Extract the (X, Y) coordinate from the center of the cell holding the provided text.  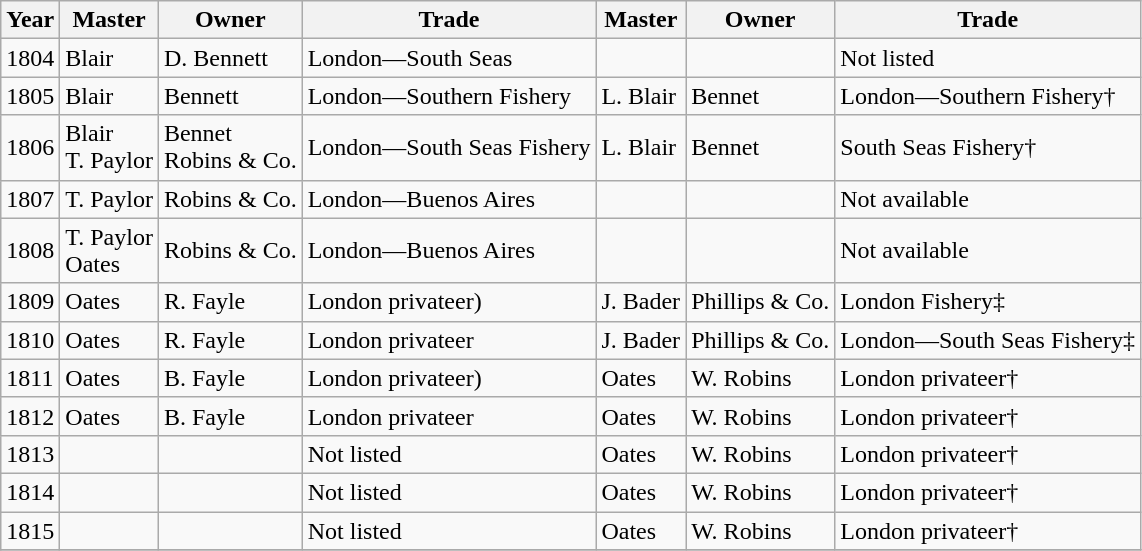
1814 (30, 492)
T. PaylorOates (110, 250)
1806 (30, 148)
South Seas Fishery† (988, 148)
1808 (30, 250)
Bennett (230, 96)
London—South Seas Fishery‡ (988, 340)
BennetRobins & Co. (230, 148)
Year (30, 20)
1813 (30, 454)
London—South Seas (449, 58)
1810 (30, 340)
1815 (30, 531)
1807 (30, 199)
London—Southern Fishery† (988, 96)
London—Southern Fishery (449, 96)
T. Paylor (110, 199)
1805 (30, 96)
1809 (30, 302)
BlairT. Paylor (110, 148)
London Fishery‡ (988, 302)
1812 (30, 416)
London—South Seas Fishery (449, 148)
D. Bennett (230, 58)
1811 (30, 378)
1804 (30, 58)
